Return the (x, y) coordinate for the center point of the cell that contains the specified text.  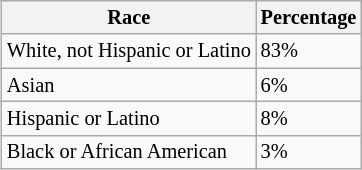
Race (129, 18)
Hispanic or Latino (129, 119)
8% (309, 119)
83% (309, 51)
Black or African American (129, 152)
3% (309, 152)
White, not Hispanic or Latino (129, 51)
6% (309, 85)
Asian (129, 85)
Percentage (309, 18)
